Provide the (x, y) coordinate of the cell's center where the given text is located.  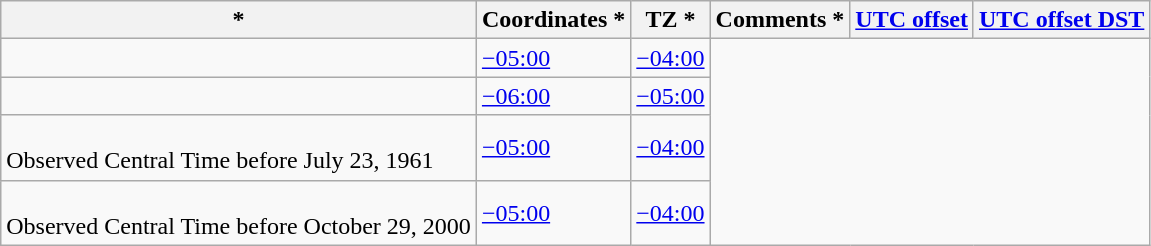
Comments * (780, 20)
* (239, 20)
UTC offset (912, 20)
UTC offset DST (1061, 20)
−06:00 (553, 96)
Observed Central Time before July 23, 1961 (239, 148)
TZ * (670, 20)
Observed Central Time before October 29, 2000 (239, 212)
Coordinates * (553, 20)
